Return the [X, Y] coordinate for the center point of the cell that contains the specified text.  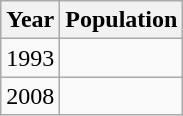
Year [30, 20]
2008 [30, 96]
Population [122, 20]
1993 [30, 58]
